From the cell containing the given text, extract its center point as (x, y) coordinate. 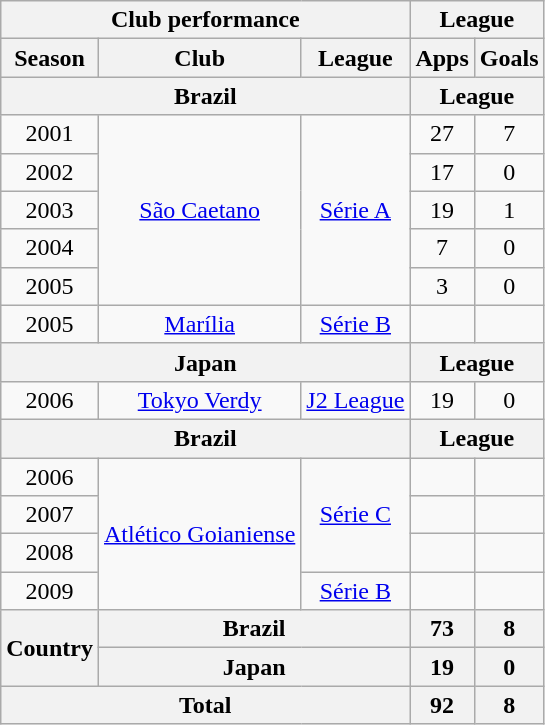
2008 (50, 553)
27 (442, 134)
2009 (50, 591)
Série A (356, 210)
2007 (50, 515)
Tokyo Verdy (199, 400)
Atlético Goianiense (199, 534)
Marília (199, 324)
2001 (50, 134)
Série C (356, 515)
Club performance (206, 20)
73 (442, 629)
1 (509, 210)
Goals (509, 58)
2002 (50, 172)
92 (442, 705)
17 (442, 172)
Club (199, 58)
Total (206, 705)
São Caetano (199, 210)
3 (442, 286)
2003 (50, 210)
2004 (50, 248)
J2 League (356, 400)
Apps (442, 58)
Season (50, 58)
Country (50, 648)
